Detect which cell encompasses the target text, then output its (x, y) center coordinate. 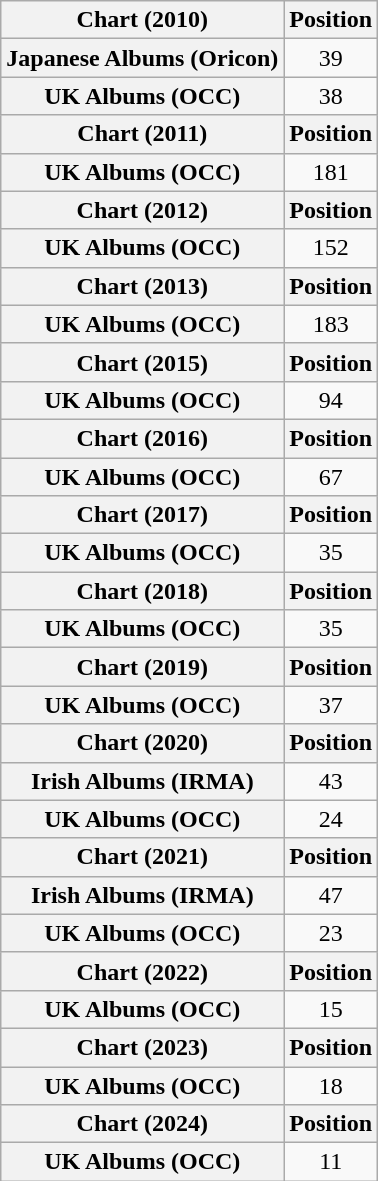
Chart (2020) (142, 743)
Chart (2022) (142, 971)
Chart (2024) (142, 1124)
Chart (2012) (142, 210)
15 (331, 1009)
43 (331, 781)
47 (331, 895)
24 (331, 819)
23 (331, 933)
37 (331, 705)
38 (331, 96)
18 (331, 1085)
Chart (2010) (142, 20)
Chart (2021) (142, 857)
Chart (2018) (142, 591)
152 (331, 248)
Chart (2011) (142, 134)
39 (331, 58)
Chart (2023) (142, 1047)
94 (331, 400)
Chart (2016) (142, 438)
Chart (2019) (142, 667)
11 (331, 1162)
Japanese Albums (Oricon) (142, 58)
Chart (2015) (142, 362)
67 (331, 477)
181 (331, 172)
183 (331, 324)
Chart (2017) (142, 515)
Chart (2013) (142, 286)
